Extract the (x, y) coordinate from the center of the cell holding the provided text.  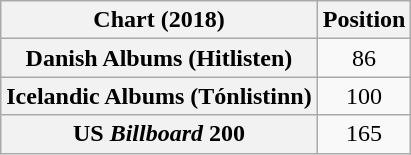
165 (364, 134)
Position (364, 20)
Danish Albums (Hitlisten) (159, 58)
100 (364, 96)
US Billboard 200 (159, 134)
Chart (2018) (159, 20)
Icelandic Albums (Tónlistinn) (159, 96)
86 (364, 58)
